Extract the (x, y) coordinate from the center of the cell holding the provided text.  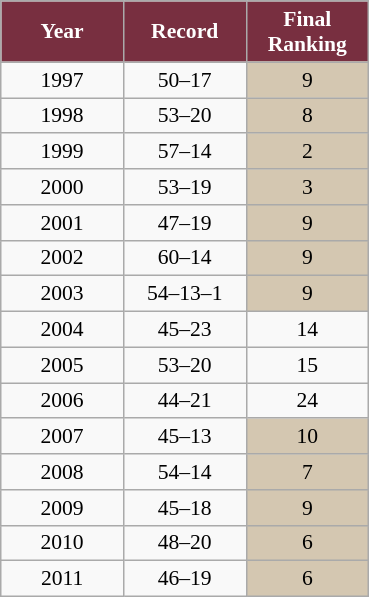
48–20 (184, 543)
1999 (62, 152)
45–18 (184, 508)
Year (62, 32)
60–14 (184, 258)
1997 (62, 80)
Final Ranking (308, 32)
2000 (62, 187)
54–14 (184, 472)
2009 (62, 508)
15 (308, 365)
2005 (62, 365)
2004 (62, 330)
24 (308, 401)
2007 (62, 437)
46–19 (184, 579)
54–13–1 (184, 294)
10 (308, 437)
2011 (62, 579)
44–21 (184, 401)
8 (308, 116)
3 (308, 187)
53–19 (184, 187)
2001 (62, 223)
57–14 (184, 152)
Record (184, 32)
2006 (62, 401)
50–17 (184, 80)
7 (308, 472)
2 (308, 152)
2008 (62, 472)
47–19 (184, 223)
45–23 (184, 330)
1998 (62, 116)
2003 (62, 294)
2002 (62, 258)
2010 (62, 543)
45–13 (184, 437)
14 (308, 330)
